Scan for the cell matching the given text and deliver its [x, y] coordinate at center. 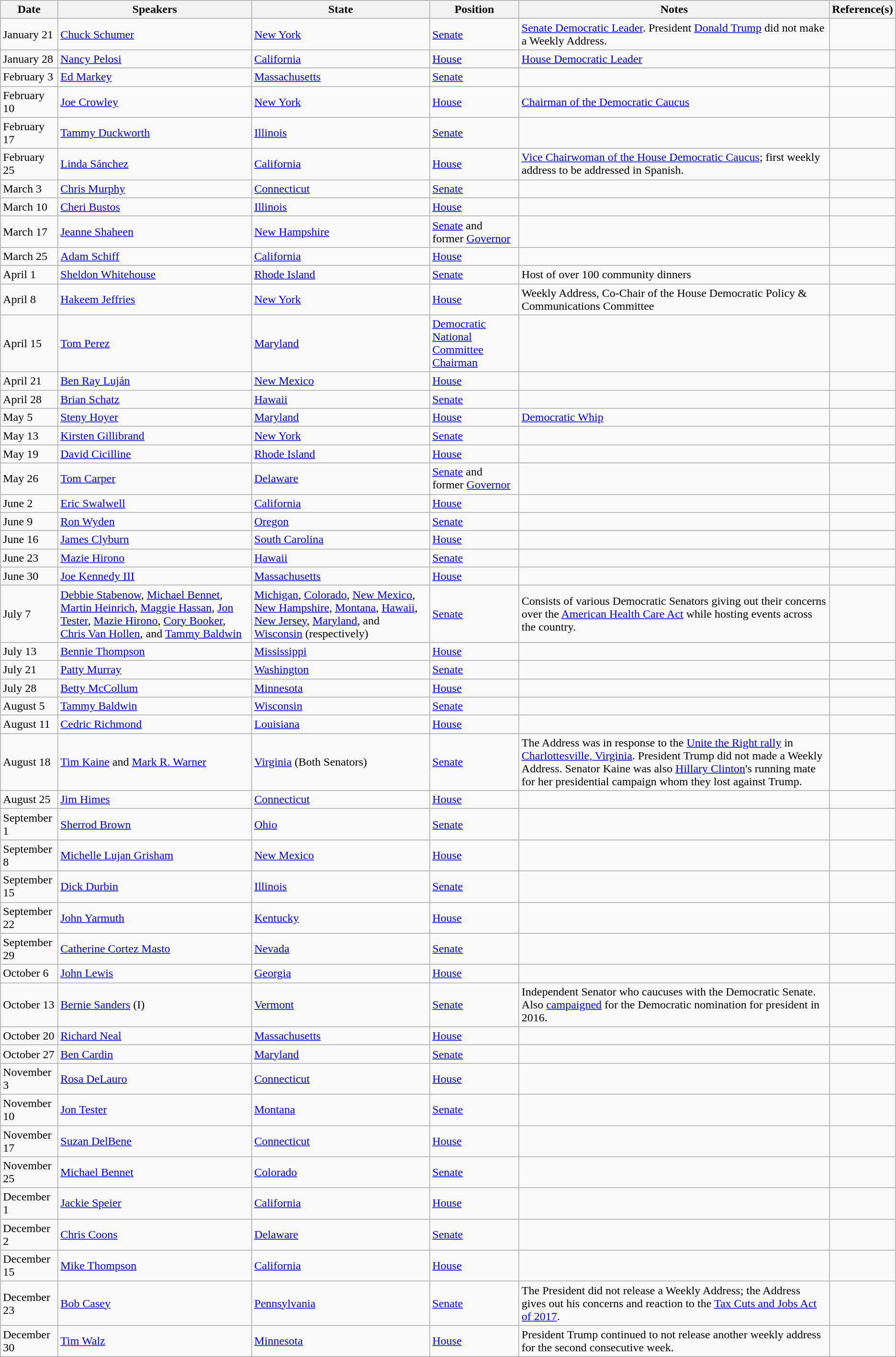
Louisiana [341, 724]
October 20 [29, 1036]
Michigan, Colorado, New Mexico, New Hampshire, Montana, Hawaii, New Jersey, Maryland, and Wisconsin (respectively) [341, 614]
Betty McCollum [155, 688]
Chris Coons [155, 1234]
Pennsylvania [341, 1303]
Nancy Pelosi [155, 59]
Bernie Sanders (I) [155, 1005]
Tom Carper [155, 479]
Independent Senator who caucuses with the Democratic Senate. Also campaigned for the Democratic nomination for president in 2016. [674, 1005]
Steny Hoyer [155, 418]
July 13 [29, 651]
February 17 [29, 133]
April 28 [29, 399]
September 29 [29, 949]
Ben Cardin [155, 1054]
Michael Bennet [155, 1172]
Adam Schiff [155, 256]
Jim Himes [155, 800]
April 15 [29, 344]
Mazie Hirono [155, 558]
January 21 [29, 34]
Tim Kaine and Mark R. Warner [155, 762]
Bennie Thompson [155, 651]
Sherrod Brown [155, 825]
May 5 [29, 418]
State [341, 10]
June 23 [29, 558]
John Yarmuth [155, 917]
Richard Neal [155, 1036]
New Hampshire [341, 232]
March 17 [29, 232]
Cheri Bustos [155, 207]
Wisconsin [341, 706]
August 5 [29, 706]
September 8 [29, 855]
Reference(s) [862, 10]
April 1 [29, 274]
December 23 [29, 1303]
Chairman of the Democratic Caucus [674, 102]
Joe Crowley [155, 102]
Jon Tester [155, 1110]
September 15 [29, 887]
November 10 [29, 1110]
December 15 [29, 1266]
July 28 [29, 688]
September 22 [29, 917]
Hakeem Jeffries [155, 299]
President Trump continued to not release another weekly address for the second consecutive week. [674, 1341]
December 30 [29, 1341]
Weekly Address, Co-Chair of the House Democratic Policy & Communications Committee [674, 299]
Speakers [155, 10]
December 1 [29, 1204]
October 6 [29, 973]
November 3 [29, 1078]
South Carolina [341, 540]
Date [29, 10]
October 13 [29, 1005]
Democratic National Committee Chairman [475, 344]
Kirsten Gillibrand [155, 436]
The President did not release a Weekly Address; the Address gives out his concerns and reaction to the Tax Cuts and Jobs Act of 2017. [674, 1303]
Mississippi [341, 651]
August 18 [29, 762]
Brian Schatz [155, 399]
Bob Casey [155, 1303]
July 21 [29, 669]
Chris Murphy [155, 189]
September 1 [29, 825]
Tammy Baldwin [155, 706]
Vice Chairwoman of the House Democratic Caucus; first weekly address to be addressed in Spanish. [674, 164]
Cedric Richmond [155, 724]
Dick Durbin [155, 887]
May 13 [29, 436]
Oregon [341, 521]
David Cicilline [155, 454]
April 21 [29, 381]
Georgia [341, 973]
Nevada [341, 949]
Ben Ray Luján [155, 381]
August 11 [29, 724]
May 19 [29, 454]
Debbie Stabenow, Michael Bennet, Martin Heinrich, Maggie Hassan, Jon Tester, Mazie Hirono, Cory Booker, Chris Van Hollen, and Tammy Baldwin [155, 614]
February 3 [29, 77]
Washington [341, 669]
Virginia (Both Senators) [341, 762]
Jackie Speier [155, 1204]
November 25 [29, 1172]
Ron Wyden [155, 521]
February 10 [29, 102]
June 16 [29, 540]
Vermont [341, 1005]
James Clyburn [155, 540]
March 10 [29, 207]
House Democratic Leader [674, 59]
Jeanne Shaheen [155, 232]
July 7 [29, 614]
August 25 [29, 800]
Democratic Whip [674, 418]
February 25 [29, 164]
Notes [674, 10]
Eric Swalwell [155, 503]
Tammy Duckworth [155, 133]
March 25 [29, 256]
Chuck Schumer [155, 34]
Tim Walz [155, 1341]
Kentucky [341, 917]
Montana [341, 1110]
Sheldon Whitehouse [155, 274]
June 2 [29, 503]
Linda Sánchez [155, 164]
Suzan DelBene [155, 1141]
October 27 [29, 1054]
Tom Perez [155, 344]
Mike Thompson [155, 1266]
June 30 [29, 576]
Michelle Lujan Grisham [155, 855]
December 2 [29, 1234]
Catherine Cortez Masto [155, 949]
Rosa DeLauro [155, 1078]
May 26 [29, 479]
March 3 [29, 189]
April 8 [29, 299]
June 9 [29, 521]
John Lewis [155, 973]
Joe Kennedy III [155, 576]
January 28 [29, 59]
Patty Murray [155, 669]
Colorado [341, 1172]
Host of over 100 community dinners [674, 274]
Senate Democratic Leader. President Donald Trump did not make a Weekly Address. [674, 34]
Ed Markey [155, 77]
Position [475, 10]
November 17 [29, 1141]
Consists of various Democratic Senators giving out their concerns over the American Health Care Act while hosting events across the country. [674, 614]
Ohio [341, 825]
